Determine the (x, y) coordinate at the center of the cell enclosing the given text.  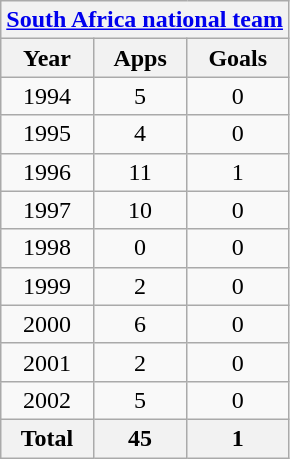
South Africa national team (145, 20)
45 (140, 438)
Apps (140, 58)
1998 (47, 248)
1997 (47, 210)
2001 (47, 362)
2002 (47, 400)
1994 (47, 96)
1999 (47, 286)
Goals (238, 58)
4 (140, 134)
1996 (47, 172)
1995 (47, 134)
10 (140, 210)
11 (140, 172)
6 (140, 324)
2000 (47, 324)
Year (47, 58)
Total (47, 438)
